Provide the (X, Y) coordinate of the cell's center where the given text is located.  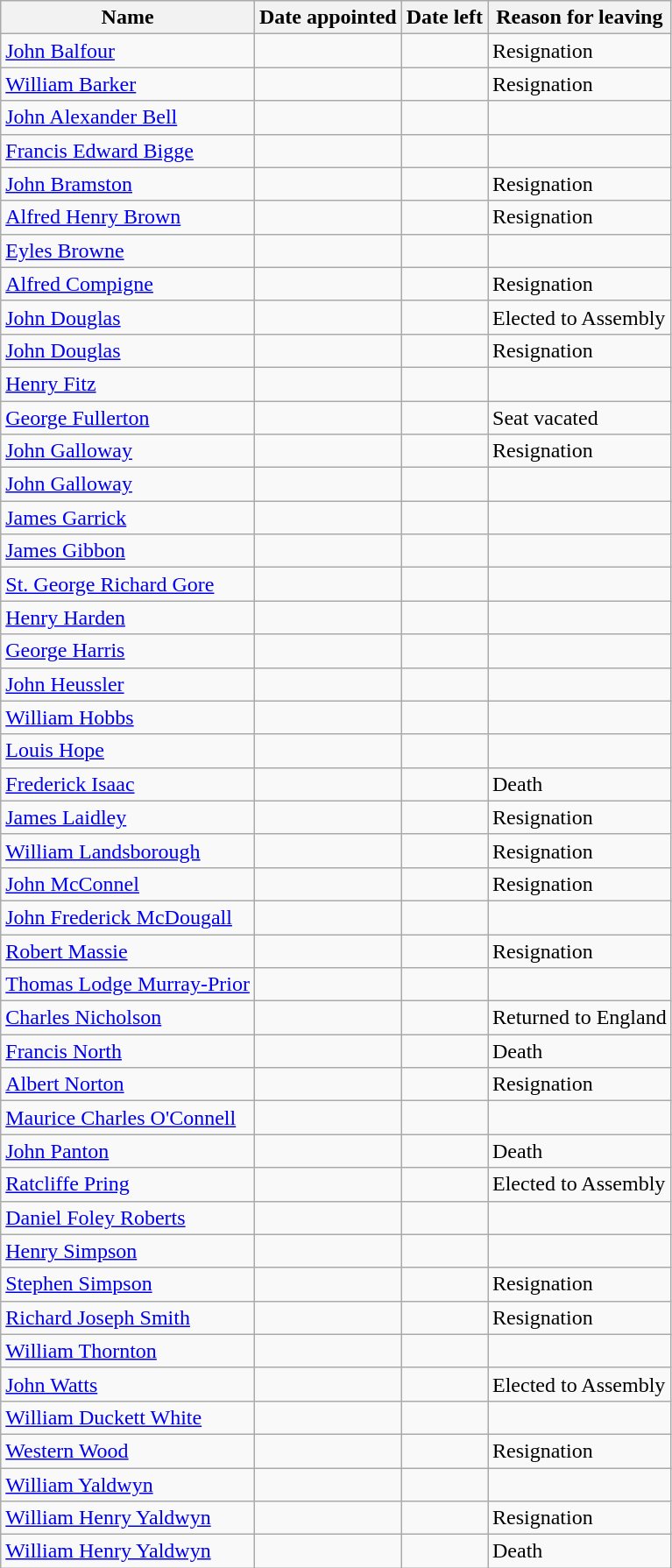
George Fullerton (128, 418)
John Heussler (128, 684)
Date left (444, 18)
Ratcliffe Pring (128, 1184)
Western Wood (128, 1451)
William Hobbs (128, 717)
Francis Edward Bigge (128, 151)
John Alexander Bell (128, 117)
Henry Simpson (128, 1251)
Henry Harden (128, 618)
Francis North (128, 1051)
John Watts (128, 1384)
William Barker (128, 84)
William Landsborough (128, 851)
Eyles Browne (128, 251)
Returned to England (579, 1018)
Reason for leaving (579, 18)
John Balfour (128, 51)
Alfred Compigne (128, 284)
Henry Fitz (128, 384)
Alfred Henry Brown (128, 217)
Stephen Simpson (128, 1284)
Richard Joseph Smith (128, 1317)
Frederick Isaac (128, 784)
James Laidley (128, 817)
Robert Massie (128, 950)
John Panton (128, 1151)
Maurice Charles O'Connell (128, 1118)
St. George Richard Gore (128, 584)
John Frederick McDougall (128, 917)
Charles Nicholson (128, 1018)
Albert Norton (128, 1084)
John Bramston (128, 184)
Louis Hope (128, 751)
William Thornton (128, 1351)
Daniel Foley Roberts (128, 1218)
James Gibbon (128, 551)
John McConnel (128, 884)
Name (128, 18)
Date appointed (328, 18)
Seat vacated (579, 418)
James Garrick (128, 518)
George Harris (128, 651)
William Yaldwyn (128, 1485)
William Duckett White (128, 1417)
Thomas Lodge Murray-Prior (128, 985)
